For the text-containing cell, return its midpoint in [x, y] coordinate format. 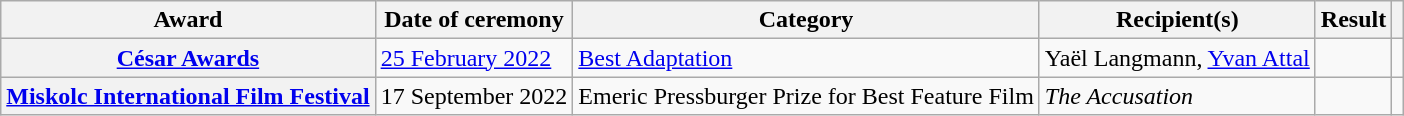
Date of ceremony [474, 20]
Yaël Langmann, Yvan Attal [1177, 58]
Award [188, 20]
Emeric Pressburger Prize for Best Feature Film [806, 96]
25 February 2022 [474, 58]
The Accusation [1177, 96]
Best Adaptation [806, 58]
Result [1353, 20]
17 September 2022 [474, 96]
César Awards [188, 58]
Recipient(s) [1177, 20]
Category [806, 20]
Miskolc International Film Festival [188, 96]
